For the text-containing cell, return its midpoint in (x, y) coordinate format. 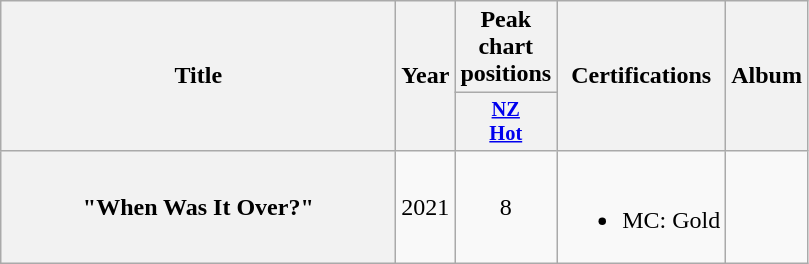
2021 (426, 206)
Album (767, 76)
Year (426, 76)
8 (506, 206)
Certifications (642, 76)
"When Was It Over?" (198, 206)
Title (198, 76)
NZHot (506, 122)
MC: Gold (642, 206)
Peak chart positions (506, 47)
